Return [X, Y] of the center of cell containing provided text 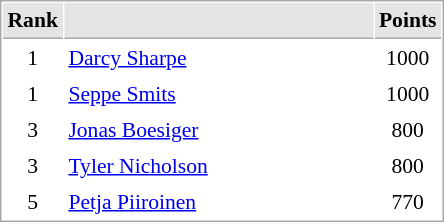
Rank [32, 21]
Jonas Boesiger [218, 129]
Tyler Nicholson [218, 165]
5 [32, 201]
Petja Piiroinen [218, 201]
770 [408, 201]
Darcy Sharpe [218, 57]
Points [408, 21]
Seppe Smits [218, 93]
